Search for the cell housing the specified text and yield its [X, Y] center coordinate. 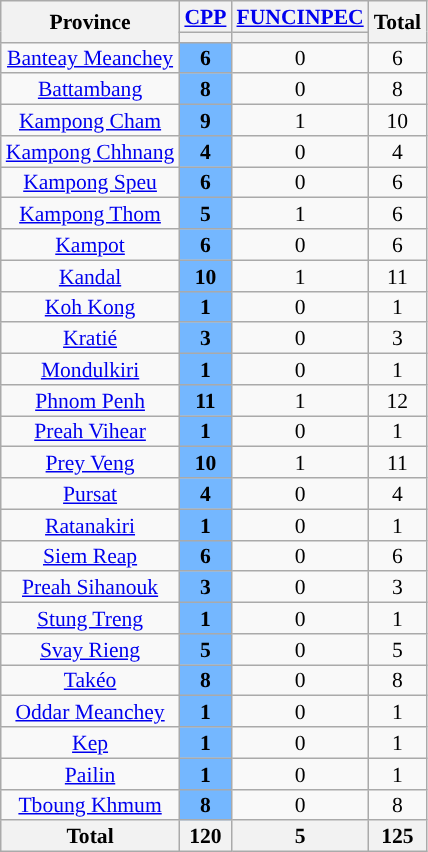
Phnom Penh [90, 400]
Kampong Speu [90, 182]
125 [398, 836]
Kampong Cham [90, 120]
Prey Veng [90, 462]
Pursat [90, 494]
Ratanakiri [90, 524]
12 [398, 400]
Kampot [90, 244]
Stung Treng [90, 618]
Oddar Meanchey [90, 712]
Pailin [90, 774]
120 [205, 836]
Kratié [90, 338]
Province [90, 22]
Kampong Chhnang [90, 152]
Svay Rieng [90, 650]
FUNCINPEC [300, 16]
Kampong Thom [90, 214]
Mondulkiri [90, 370]
Preah Sihanouk [90, 588]
Siem Reap [90, 556]
CPP [205, 16]
Tboung Khmum [90, 804]
Kep [90, 742]
Banteay Meanchey [90, 58]
Preah Vihear [90, 432]
Takéo [90, 680]
Koh Kong [90, 306]
Kandal [90, 276]
Battambang [90, 90]
9 [205, 120]
